Return the (x, y) coordinate for the center point of the cell that contains the specified text.  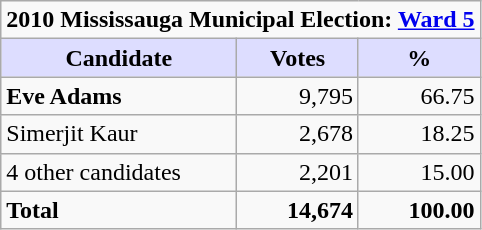
Votes (298, 58)
4 other candidates (119, 172)
Eve Adams (119, 96)
9,795 (298, 96)
2010 Mississauga Municipal Election: Ward 5 (240, 20)
2,201 (298, 172)
2,678 (298, 134)
18.25 (419, 134)
Simerjit Kaur (119, 134)
% (419, 58)
Total (119, 210)
14,674 (298, 210)
15.00 (419, 172)
66.75 (419, 96)
100.00 (419, 210)
Candidate (119, 58)
